From the cell containing the given text, extract its center point as [X, Y] coordinate. 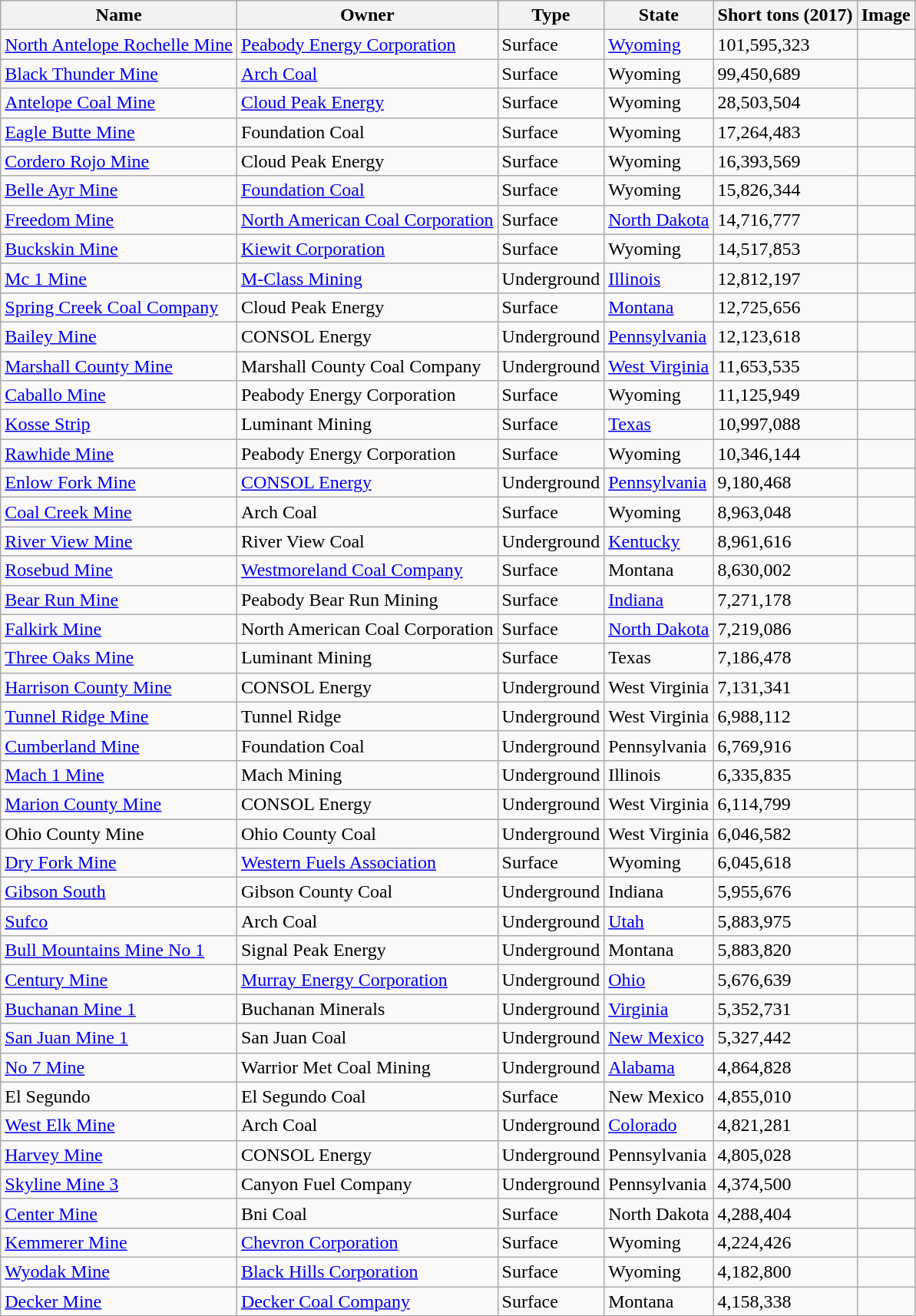
9,180,468 [785, 483]
4,182,800 [785, 1271]
Rawhide Mine [119, 454]
Black Thunder Mine [119, 74]
Dry Fork Mine [119, 863]
North Antelope Rochelle Mine [119, 45]
4,864,828 [785, 1067]
6,335,835 [785, 775]
Eagle Butte Mine [119, 132]
Ohio [659, 980]
Century Mine [119, 980]
4,855,010 [785, 1096]
Gibson County Coal [367, 892]
99,450,689 [785, 74]
Coal Creek Mine [119, 512]
Bull Mountains Mine No 1 [119, 951]
6,988,112 [785, 716]
4,158,338 [785, 1301]
5,955,676 [785, 892]
Mach Mining [367, 775]
Buchanan Minerals [367, 1009]
Kiewit Corporation [367, 249]
Mc 1 Mine [119, 278]
Gibson South [119, 892]
12,812,197 [785, 278]
Caballo Mine [119, 395]
Cumberland Mine [119, 746]
8,630,002 [785, 570]
Harrison County Mine [119, 687]
Center Mine [119, 1213]
Enlow Fork Mine [119, 483]
16,393,569 [785, 161]
28,503,504 [785, 103]
River View Coal [367, 541]
Belle Ayr Mine [119, 190]
Buckskin Mine [119, 249]
Image [886, 15]
Marshall County Mine [119, 366]
Tunnel Ridge Mine [119, 716]
Decker Coal Company [367, 1301]
Antelope Coal Mine [119, 103]
Kentucky [659, 541]
17,264,483 [785, 132]
El Segundo [119, 1096]
11,125,949 [785, 395]
Virginia [659, 1009]
15,826,344 [785, 190]
Chevron Corporation [367, 1242]
4,224,426 [785, 1242]
5,327,442 [785, 1038]
14,716,777 [785, 220]
10,346,144 [785, 454]
Alabama [659, 1067]
4,805,028 [785, 1155]
Murray Energy Corporation [367, 980]
Utah [659, 921]
Westmoreland Coal Company [367, 570]
Rosebud Mine [119, 570]
Bni Coal [367, 1213]
101,595,323 [785, 45]
5,352,731 [785, 1009]
No 7 Mine [119, 1067]
Spring Creek Coal Company [119, 307]
River View Mine [119, 541]
10,997,088 [785, 425]
7,271,178 [785, 600]
State [659, 15]
San Juan Mine 1 [119, 1038]
Bear Run Mine [119, 600]
Cordero Rojo Mine [119, 161]
Marion County Mine [119, 804]
12,123,618 [785, 336]
14,517,853 [785, 249]
Kosse Strip [119, 425]
4,374,500 [785, 1184]
Freedom Mine [119, 220]
Bailey Mine [119, 336]
Western Fuels Association [367, 863]
Canyon Fuel Company [367, 1184]
Name [119, 15]
11,653,535 [785, 366]
6,769,916 [785, 746]
Peabody Bear Run Mining [367, 600]
Three Oaks Mine [119, 658]
Warrior Met Coal Mining [367, 1067]
Ohio County Mine [119, 833]
Marshall County Coal Company [367, 366]
7,131,341 [785, 687]
5,676,639 [785, 980]
5,883,820 [785, 951]
Tunnel Ridge [367, 716]
Buchanan Mine 1 [119, 1009]
8,963,048 [785, 512]
6,045,618 [785, 863]
Skyline Mine 3 [119, 1184]
Colorado [659, 1126]
Sufco [119, 921]
Black Hills Corporation [367, 1271]
Short tons (2017) [785, 15]
Decker Mine [119, 1301]
West Elk Mine [119, 1126]
M-Class Mining [367, 278]
San Juan Coal [367, 1038]
Signal Peak Energy [367, 951]
Harvey Mine [119, 1155]
Ohio County Coal [367, 833]
8,961,616 [785, 541]
Type [551, 15]
Mach 1 Mine [119, 775]
6,114,799 [785, 804]
7,186,478 [785, 658]
Wyodak Mine [119, 1271]
El Segundo Coal [367, 1096]
5,883,975 [785, 921]
Kemmerer Mine [119, 1242]
4,821,281 [785, 1126]
4,288,404 [785, 1213]
Owner [367, 15]
Falkirk Mine [119, 629]
12,725,656 [785, 307]
7,219,086 [785, 629]
6,046,582 [785, 833]
